Determine the (x, y) coordinate at the center of the cell enclosing the given text.  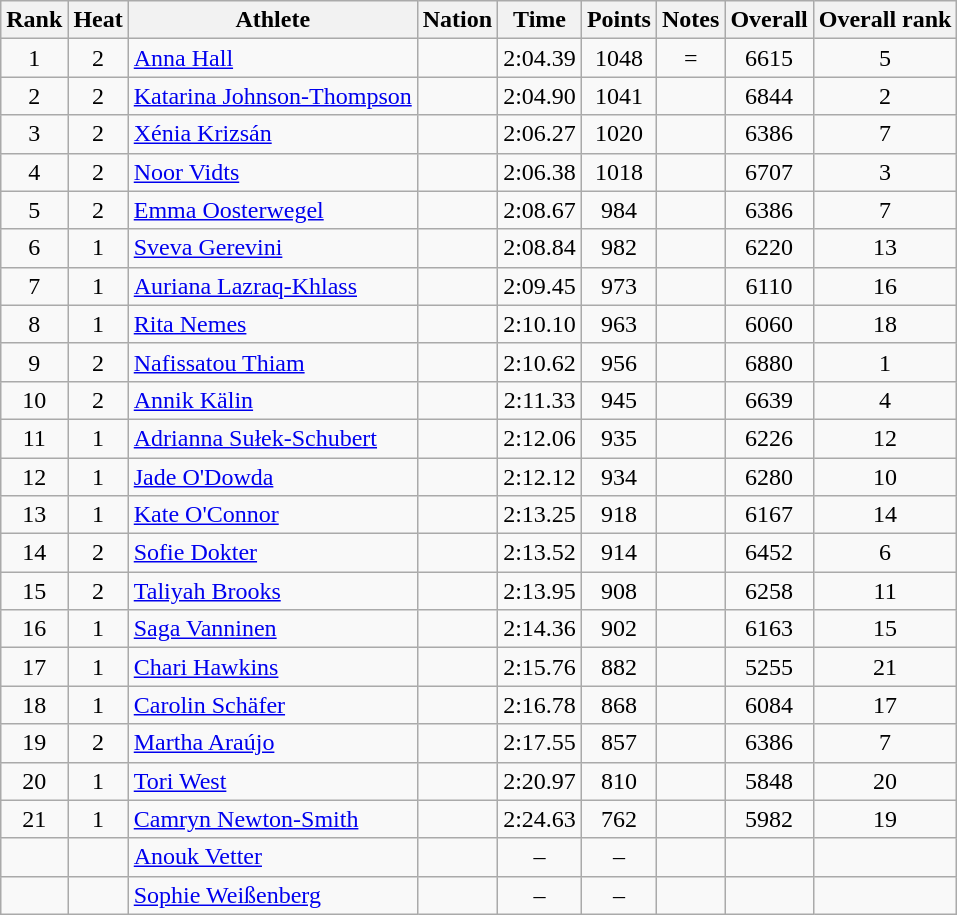
Katarina Johnson-Thompson (272, 96)
1020 (618, 134)
1018 (618, 172)
Sophie Weißenberg (272, 895)
Emma Oosterwegel (272, 210)
Anna Hall (272, 58)
1041 (618, 96)
2:10.62 (540, 362)
2:06.38 (540, 172)
935 (618, 438)
9 (34, 362)
2:12.12 (540, 477)
934 (618, 477)
Time (540, 20)
2:08.67 (540, 210)
Sofie Dokter (272, 553)
Anouk Vetter (272, 857)
2:13.52 (540, 553)
2:09.45 (540, 286)
2:20.97 (540, 781)
956 (618, 362)
5982 (769, 819)
2:13.25 (540, 515)
6615 (769, 58)
Saga Vanninen (272, 629)
963 (618, 324)
6163 (769, 629)
6880 (769, 362)
868 (618, 705)
6452 (769, 553)
882 (618, 667)
2:04.90 (540, 96)
973 (618, 286)
Adrianna Sułek-Schubert (272, 438)
Heat (98, 20)
Athlete (272, 20)
6084 (769, 705)
Auriana Lazraq-Khlass (272, 286)
= (690, 58)
2:15.76 (540, 667)
Noor Vidts (272, 172)
914 (618, 553)
Rank (34, 20)
6060 (769, 324)
908 (618, 591)
6226 (769, 438)
Martha Araújo (272, 743)
5848 (769, 781)
2:17.55 (540, 743)
Points (618, 20)
6110 (769, 286)
Tori West (272, 781)
810 (618, 781)
Xénia Krizsán (272, 134)
6167 (769, 515)
Chari Hawkins (272, 667)
Sveva Gerevini (272, 248)
Nafissatou Thiam (272, 362)
Carolin Schäfer (272, 705)
Kate O'Connor (272, 515)
6707 (769, 172)
857 (618, 743)
6280 (769, 477)
Camryn Newton-Smith (272, 819)
2:24.63 (540, 819)
Annik Kälin (272, 400)
2:14.36 (540, 629)
2:04.39 (540, 58)
2:12.06 (540, 438)
2:16.78 (540, 705)
762 (618, 819)
Notes (690, 20)
982 (618, 248)
2:13.95 (540, 591)
Overall rank (885, 20)
984 (618, 210)
2:11.33 (540, 400)
Jade O'Dowda (272, 477)
945 (618, 400)
5255 (769, 667)
2:08.84 (540, 248)
Overall (769, 20)
Rita Nemes (272, 324)
6639 (769, 400)
Taliyah Brooks (272, 591)
1048 (618, 58)
Nation (457, 20)
6258 (769, 591)
902 (618, 629)
8 (34, 324)
2:10.10 (540, 324)
6220 (769, 248)
6844 (769, 96)
2:06.27 (540, 134)
918 (618, 515)
